Determine the (X, Y) coordinate at the center of the cell enclosing the given text.  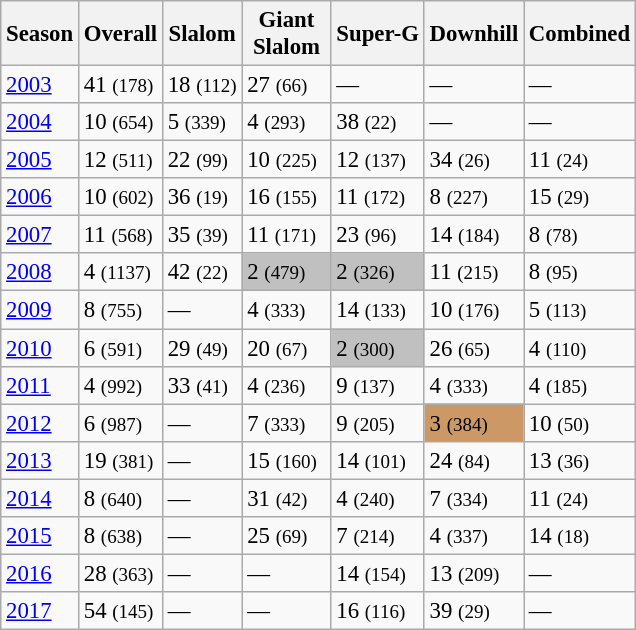
7 (333) (286, 423)
23 (96) (378, 235)
8 (227) (474, 197)
15 (29) (580, 197)
2007 (40, 235)
Season (40, 34)
2006 (40, 197)
36 (19) (202, 197)
11 (215) (474, 273)
7 (334) (474, 498)
33 (41) (202, 385)
14 (184) (474, 235)
4 (293) (286, 122)
3 (384) (474, 423)
4 (236) (286, 385)
10 (602) (120, 197)
2010 (40, 348)
42 (22) (202, 273)
5 (339) (202, 122)
2009 (40, 310)
Super-G (378, 34)
4 (337) (474, 536)
2012 (40, 423)
Giant Slalom (286, 34)
9 (205) (378, 423)
16 (155) (286, 197)
2 (326) (378, 273)
22 (99) (202, 160)
13 (209) (474, 573)
13 (36) (580, 460)
8 (640) (120, 498)
Overall (120, 34)
2004 (40, 122)
10 (225) (286, 160)
10 (176) (474, 310)
2 (479) (286, 273)
39 (29) (474, 611)
18 (112) (202, 85)
9 (137) (378, 385)
2011 (40, 385)
Combined (580, 34)
19 (381) (120, 460)
8 (95) (580, 273)
14 (154) (378, 573)
4 (992) (120, 385)
27 (66) (286, 85)
26 (65) (474, 348)
14 (18) (580, 536)
2005 (40, 160)
10 (50) (580, 423)
8 (638) (120, 536)
Downhill (474, 34)
Slalom (202, 34)
2015 (40, 536)
7 (214) (378, 536)
11 (172) (378, 197)
2008 (40, 273)
4 (110) (580, 348)
6 (987) (120, 423)
2 (300) (378, 348)
11 (171) (286, 235)
38 (22) (378, 122)
4 (185) (580, 385)
35 (39) (202, 235)
29 (49) (202, 348)
41 (178) (120, 85)
4 (1137) (120, 273)
25 (69) (286, 536)
11 (568) (120, 235)
12 (511) (120, 160)
20 (67) (286, 348)
12 (137) (378, 160)
10 (654) (120, 122)
6 (591) (120, 348)
2016 (40, 573)
16 (116) (378, 611)
4 (240) (378, 498)
34 (26) (474, 160)
2003 (40, 85)
15 (160) (286, 460)
8 (755) (120, 310)
2014 (40, 498)
5 (113) (580, 310)
14 (101) (378, 460)
14 (133) (378, 310)
8 (78) (580, 235)
24 (84) (474, 460)
28 (363) (120, 573)
2017 (40, 611)
31 (42) (286, 498)
2013 (40, 460)
54 (145) (120, 611)
